Locate the cell with the specified text and output its (X, Y) center coordinate. 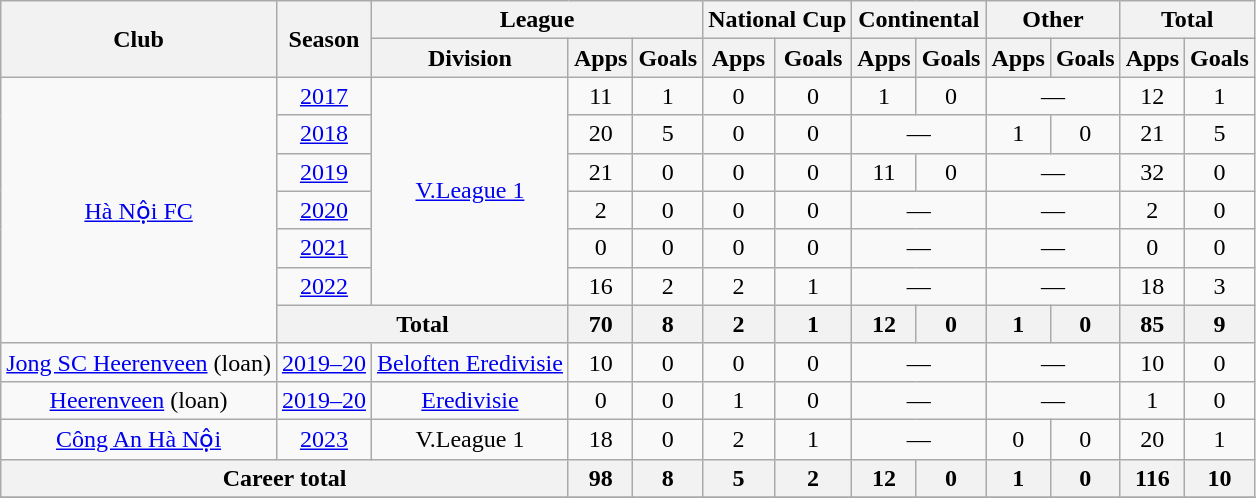
9 (1220, 324)
85 (1152, 324)
3 (1220, 286)
Beloften Eredivisie (470, 362)
Continental (919, 20)
2017 (324, 96)
2019 (324, 172)
Career total (285, 478)
Hà Nội FC (139, 210)
70 (600, 324)
2020 (324, 210)
Heerenveen (loan) (139, 400)
98 (600, 478)
2023 (324, 439)
Công An Hà Nội (139, 439)
Eredivisie (470, 400)
Other (1053, 20)
Season (324, 39)
National Cup (778, 20)
32 (1152, 172)
16 (600, 286)
League (536, 20)
2018 (324, 134)
2022 (324, 286)
116 (1152, 478)
2021 (324, 248)
Division (470, 58)
Club (139, 39)
Jong SC Heerenveen (loan) (139, 362)
